Determine the [x, y] coordinate at the center of the cell enclosing the given text.  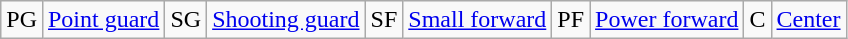
Point guard [103, 20]
Shooting guard [286, 20]
Power forward [667, 20]
Center [808, 20]
PG [22, 20]
SG [186, 20]
SF [384, 20]
Small forward [478, 20]
PF [571, 20]
C [758, 20]
